Detect which cell encompasses the target text, then output its (X, Y) center coordinate. 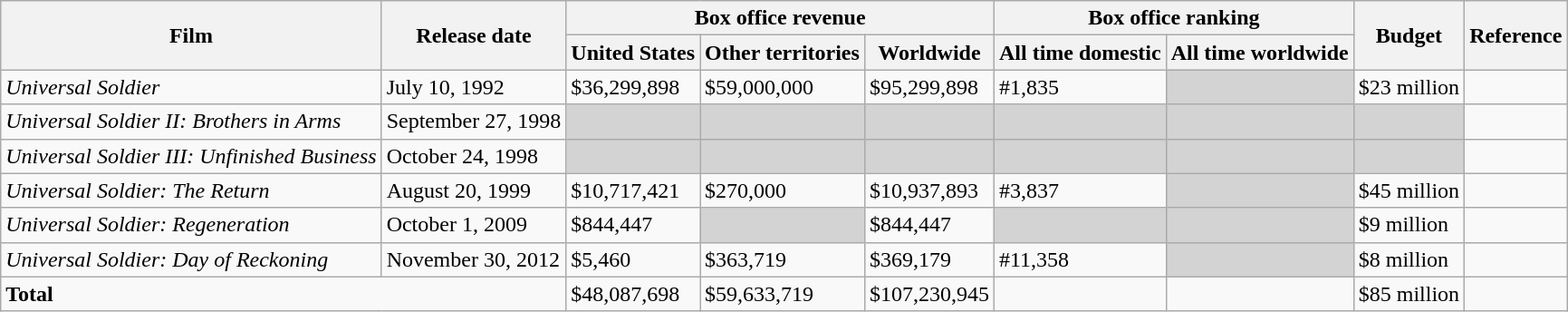
All time worldwide (1259, 53)
$95,299,898 (929, 87)
$5,460 (633, 259)
July 10, 1992 (474, 87)
Universal Soldier: Regeneration (191, 225)
$8 million (1409, 259)
$363,719 (783, 259)
Film (191, 35)
$107,230,945 (929, 294)
#3,837 (1080, 190)
All time domestic (1080, 53)
Box office ranking (1174, 18)
$59,633,719 (783, 294)
Box office revenue (781, 18)
United States (633, 53)
#1,835 (1080, 87)
$270,000 (783, 190)
$85 million (1409, 294)
Universal Soldier (191, 87)
$9 million (1409, 225)
$45 million (1409, 190)
October 24, 1998 (474, 156)
September 27, 1998 (474, 122)
Worldwide (929, 53)
October 1, 2009 (474, 225)
$10,717,421 (633, 190)
Budget (1409, 35)
November 30, 2012 (474, 259)
Universal Soldier III: Unfinished Business (191, 156)
$59,000,000 (783, 87)
$369,179 (929, 259)
Universal Soldier: Day of Reckoning (191, 259)
August 20, 1999 (474, 190)
$23 million (1409, 87)
#11,358 (1080, 259)
$36,299,898 (633, 87)
Universal Soldier: The Return (191, 190)
Release date (474, 35)
Reference (1516, 35)
Other territories (783, 53)
$48,087,698 (633, 294)
Universal Soldier II: Brothers in Arms (191, 122)
$10,937,893 (929, 190)
Total (284, 294)
